Pinpoint the cell where the given text exists, returning its [X, Y] midpoint coordinate. 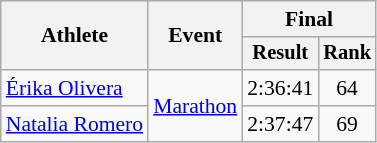
Natalia Romero [74, 124]
2:36:41 [280, 88]
Final [309, 19]
Rank [347, 54]
2:37:47 [280, 124]
Érika Olivera [74, 88]
Result [280, 54]
Event [195, 36]
64 [347, 88]
69 [347, 124]
Athlete [74, 36]
Marathon [195, 106]
